Identify which cell holds the provided text, then report its [X, Y] central coordinate. 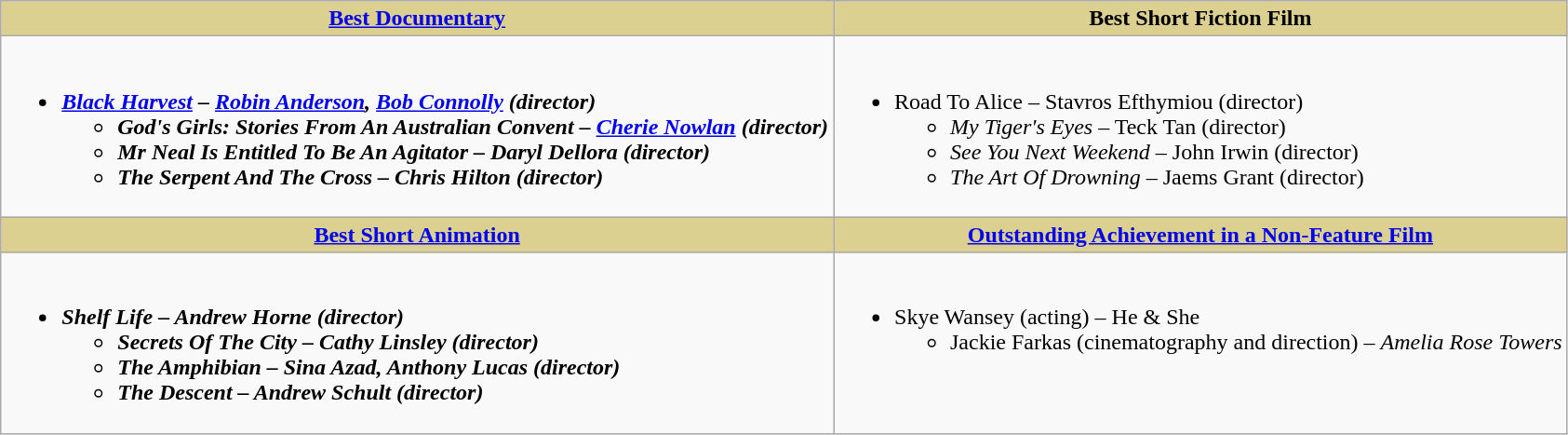
Best Short Fiction Film [1200, 19]
Best Documentary [417, 19]
Skye Wansey (acting) – He & SheJackie Farkas (cinematography and direction) – Amelia Rose Towers [1200, 343]
Outstanding Achievement in a Non-Feature Film [1200, 235]
Best Short Animation [417, 235]
